Find where the given text appears and provide that cell's center as (x, y) coordinate. 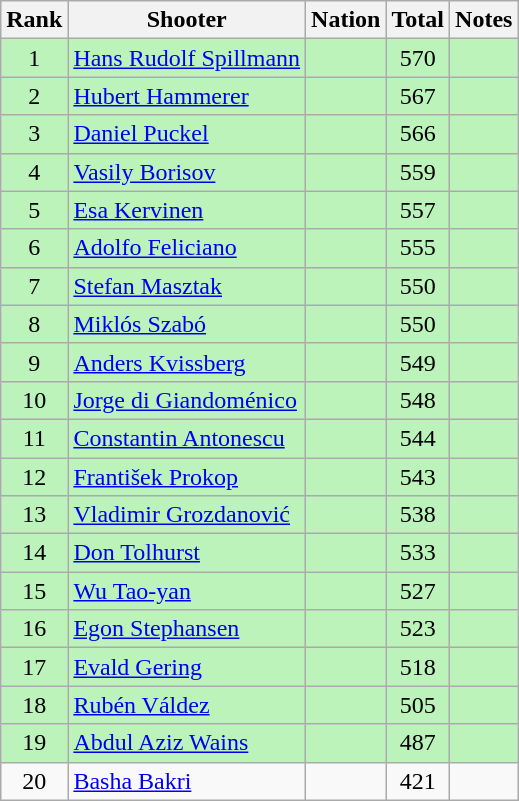
570 (418, 58)
567 (418, 96)
Notes (484, 20)
20 (34, 781)
Jorge di Giandoménico (187, 400)
533 (418, 553)
559 (418, 172)
505 (418, 705)
13 (34, 515)
538 (418, 515)
1 (34, 58)
Esa Kervinen (187, 210)
Adolfo Feliciano (187, 248)
Vladimir Grozdanović (187, 515)
14 (34, 553)
523 (418, 629)
Vasily Borisov (187, 172)
Stefan Masztak (187, 286)
421 (418, 781)
11 (34, 438)
566 (418, 134)
19 (34, 743)
549 (418, 362)
15 (34, 591)
Egon Stephansen (187, 629)
487 (418, 743)
10 (34, 400)
4 (34, 172)
518 (418, 667)
Wu Tao-yan (187, 591)
Rubén Váldez (187, 705)
Nation (346, 20)
557 (418, 210)
8 (34, 324)
12 (34, 477)
7 (34, 286)
3 (34, 134)
17 (34, 667)
16 (34, 629)
Evald Gering (187, 667)
9 (34, 362)
Rank (34, 20)
Basha Bakri (187, 781)
Constantin Antonescu (187, 438)
Total (418, 20)
Don Tolhurst (187, 553)
543 (418, 477)
6 (34, 248)
Shooter (187, 20)
Daniel Puckel (187, 134)
Miklós Szabó (187, 324)
527 (418, 591)
544 (418, 438)
Abdul Aziz Wains (187, 743)
Hubert Hammerer (187, 96)
18 (34, 705)
555 (418, 248)
Hans Rudolf Spillmann (187, 58)
2 (34, 96)
František Prokop (187, 477)
Anders Kvissberg (187, 362)
5 (34, 210)
548 (418, 400)
